Output the (x, y) coordinate of the center of the cell containing the given text.  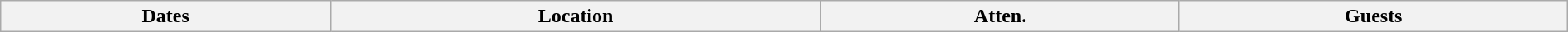
Location (576, 16)
Guests (1373, 16)
Atten. (1001, 16)
Dates (165, 16)
